Return (X, Y) of the center of cell containing provided text 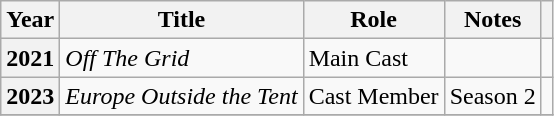
Cast Member (374, 96)
2023 (30, 96)
2021 (30, 58)
Main Cast (374, 58)
Season 2 (492, 96)
Year (30, 20)
Title (182, 20)
Off The Grid (182, 58)
Notes (492, 20)
Role (374, 20)
Europe Outside the Tent (182, 96)
